Provide the (X, Y) coordinate of the cell's center where the given text is located.  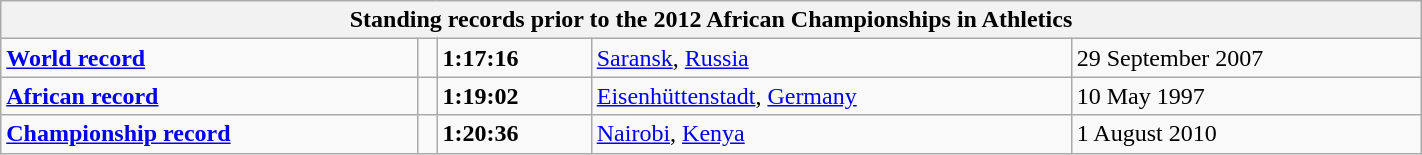
1 August 2010 (1246, 134)
Nairobi, Kenya (831, 134)
Championship record (210, 134)
10 May 1997 (1246, 96)
World record (210, 58)
Eisenhüttenstadt, Germany (831, 96)
African record (210, 96)
Saransk, Russia (831, 58)
29 September 2007 (1246, 58)
1:17:16 (514, 58)
1:19:02 (514, 96)
Standing records prior to the 2012 African Championships in Athletics (711, 20)
1:20:36 (514, 134)
